Scan for the cell matching the given text and deliver its (x, y) coordinate at center. 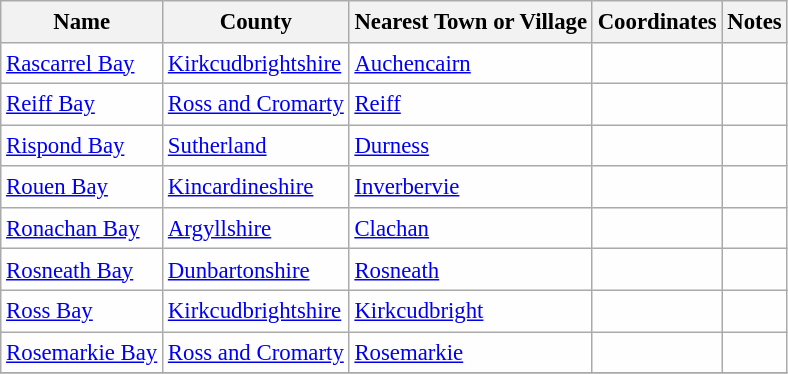
Rosemarkie Bay (82, 352)
Name (82, 22)
County (256, 22)
Inverbervie (470, 186)
Rascarrel Bay (82, 62)
Nearest Town or Village (470, 22)
Ronachan Bay (82, 228)
Reiff (470, 104)
Sutherland (256, 146)
Notes (754, 22)
Rispond Bay (82, 146)
Rouen Bay (82, 186)
Auchencairn (470, 62)
Clachan (470, 228)
Ross Bay (82, 312)
Rosemarkie (470, 352)
Kirkcudbright (470, 312)
Rosneath (470, 270)
Rosneath Bay (82, 270)
Argyllshire (256, 228)
Durness (470, 146)
Kincardineshire (256, 186)
Coordinates (657, 22)
Reiff Bay (82, 104)
Dunbartonshire (256, 270)
